From the cell containing the given text, extract its center point as [x, y] coordinate. 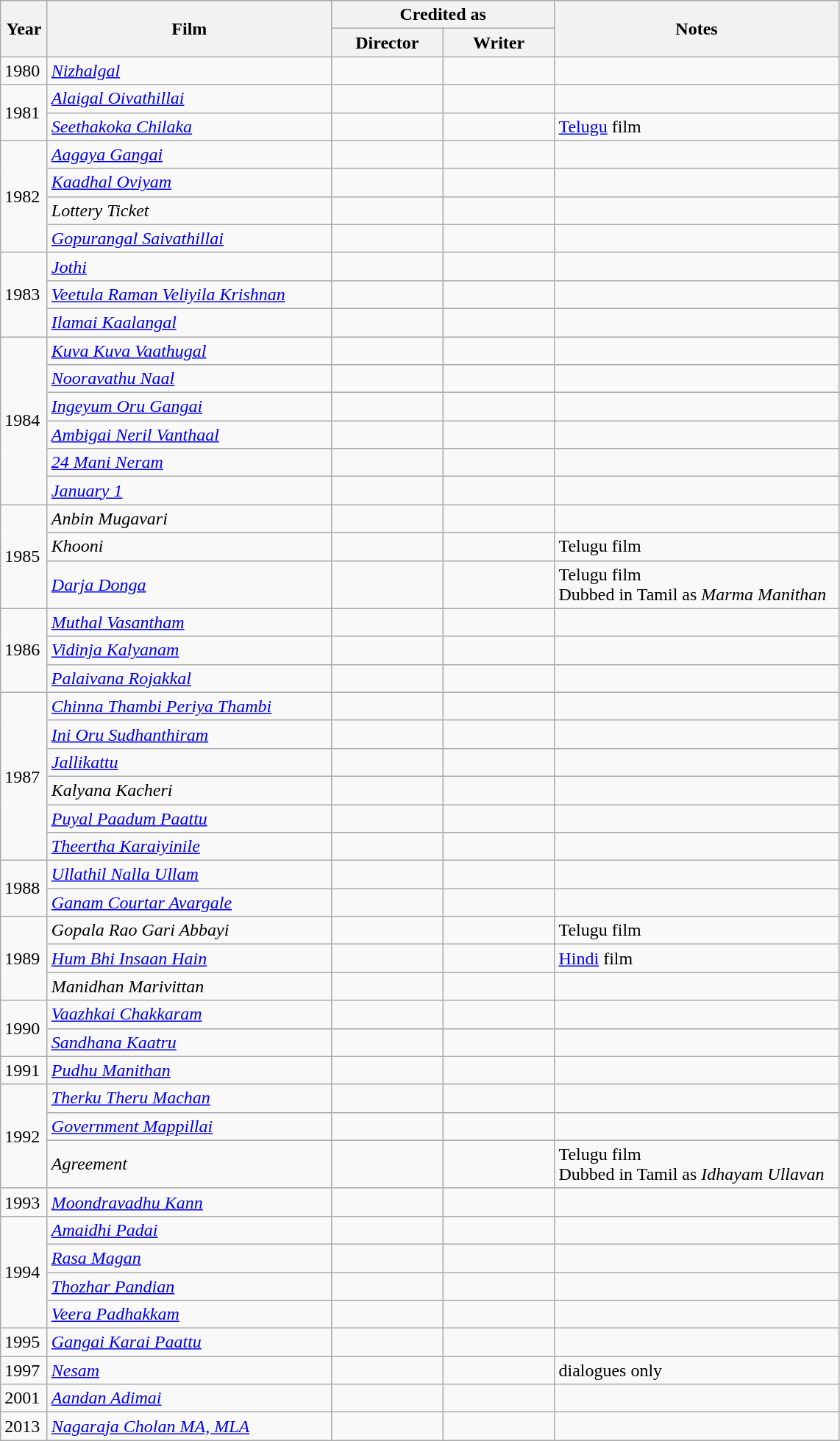
Nesam [189, 1370]
Ini Oru Sudhanthiram [189, 734]
1988 [24, 889]
Vaazhkai Chakkaram [189, 1014]
1980 [24, 71]
1991 [24, 1070]
Veera Padhakkam [189, 1314]
Credited as [443, 15]
1997 [24, 1370]
Palaivana Rojakkal [189, 678]
2013 [24, 1426]
Aagaya Gangai [189, 154]
Writer [499, 43]
Government Mappillai [189, 1126]
1987 [24, 776]
1989 [24, 958]
Hum Bhi Insaan Hain [189, 958]
1993 [24, 1202]
Ganam Courtar Avargale [189, 903]
Darja Donga [189, 584]
Ingeyum Oru Gangai [189, 407]
Ullathil Nalla Ullam [189, 875]
Thozhar Pandian [189, 1287]
1981 [24, 113]
1985 [24, 556]
Nooravathu Naal [189, 379]
Manidhan Marivittan [189, 986]
Gangai Karai Paattu [189, 1342]
Khooni [189, 547]
Nagaraja Cholan MA, MLA [189, 1426]
Seethakoka Chilaka [189, 127]
Ambigai Neril Vanthaal [189, 435]
2001 [24, 1398]
Puyal Paadum Paattu [189, 819]
Gopala Rao Gari Abbayi [189, 931]
Kalyana Kacheri [189, 790]
Agreement [189, 1164]
Alaigal Oivathillai [189, 99]
1995 [24, 1342]
Amaidhi Padai [189, 1230]
Telugu film Dubbed in Tamil as Marma Manithan [697, 584]
Kaadhal Oviyam [189, 182]
Theertha Karaiyinile [189, 847]
1983 [24, 294]
1990 [24, 1028]
Gopurangal Saivathillai [189, 238]
Moondravadhu Kann [189, 1202]
Ilamai Kaalangal [189, 322]
Muthal Vasantham [189, 622]
Therku Theru Machan [189, 1098]
Vidinja Kalyanam [189, 650]
Year [24, 29]
Director [387, 43]
24 Mani Neram [189, 463]
Jothi [189, 266]
Rasa Magan [189, 1258]
Notes [697, 29]
1994 [24, 1272]
Chinna Thambi Periya Thambi [189, 706]
dialogues only [697, 1370]
Film [189, 29]
1984 [24, 421]
Kuva Kuva Vaathugal [189, 351]
Anbin Mugavari [189, 519]
1986 [24, 650]
Sandhana Kaatru [189, 1042]
Pudhu Manithan [189, 1070]
Nizhalgal [189, 71]
January 1 [189, 491]
Hindi film [697, 958]
Lottery Ticket [189, 210]
Telugu filmDubbed in Tamil as Idhayam Ullavan [697, 1164]
Veetula Raman Veliyila Krishnan [189, 294]
Jallikattu [189, 762]
1992 [24, 1136]
1982 [24, 196]
Aandan Adimai [189, 1398]
